Provide the (x, y) coordinate of the cell's center where the given text is located.  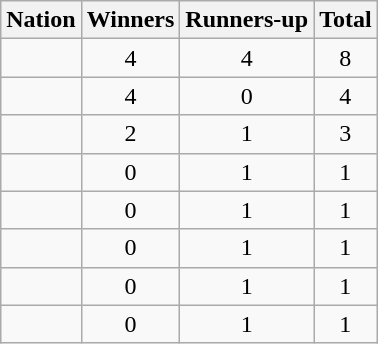
Nation (41, 20)
8 (346, 58)
Total (346, 20)
Runners-up (247, 20)
Winners (130, 20)
3 (346, 134)
2 (130, 134)
